Provide the [X, Y] coordinate of the cell's center where the given text is located.  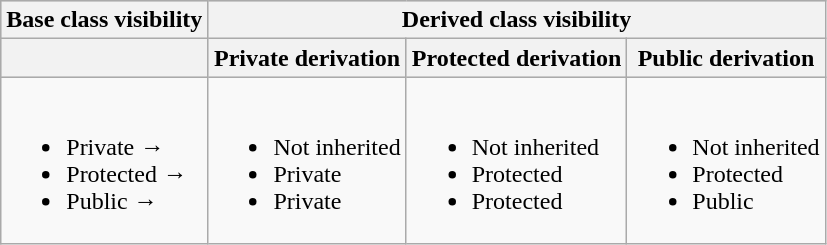
Derived class visibility [516, 20]
Base class visibility [104, 20]
Not inheritedProtectedPublic [726, 160]
Not inheritedPrivatePrivate [307, 160]
Private →Protected →Public → [104, 160]
Private derivation [307, 58]
Public derivation [726, 58]
Not inheritedProtectedProtected [516, 160]
Protected derivation [516, 58]
